Determine the (x, y) coordinate at the center of the cell enclosing the given text.  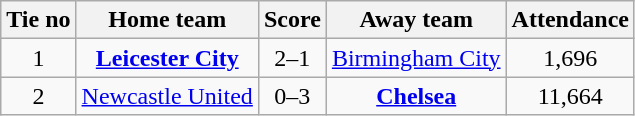
0–3 (292, 96)
Birmingham City (416, 58)
Chelsea (416, 96)
Attendance (570, 20)
Leicester City (167, 58)
Home team (167, 20)
1,696 (570, 58)
Newcastle United (167, 96)
2 (38, 96)
1 (38, 58)
11,664 (570, 96)
Away team (416, 20)
2–1 (292, 58)
Score (292, 20)
Tie no (38, 20)
